Locate the cell with the specified text and output its (X, Y) center coordinate. 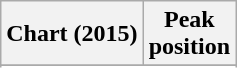
Peak position (189, 34)
Chart (2015) (72, 34)
